For the text-containing cell, return its midpoint in (x, y) coordinate format. 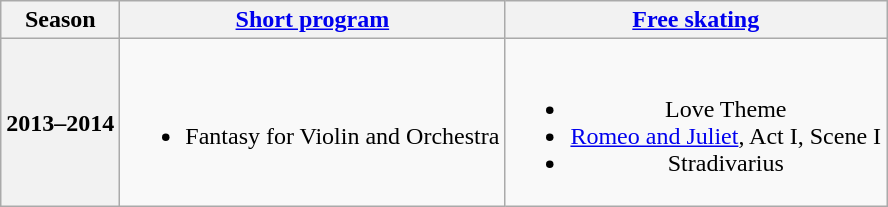
Season (60, 20)
Fantasy for Violin and Orchestra (312, 122)
Love Theme Romeo and Juliet, Act I, Scene I Stradivarius (696, 122)
2013–2014 (60, 122)
Free skating (696, 20)
Short program (312, 20)
